Identify which cell holds the provided text, then report its [X, Y] central coordinate. 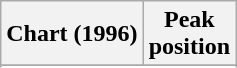
Peakposition [189, 34]
Chart (1996) [72, 34]
